Capture the cell that displays the provided text and extract its [x, y] central coordinate. 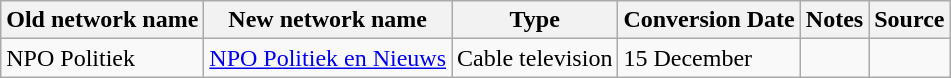
Notes [834, 20]
15 December [709, 58]
Type [535, 20]
Source [910, 20]
New network name [328, 20]
Old network name [102, 20]
NPO Politiek [102, 58]
NPO Politiek en Nieuws [328, 58]
Conversion Date [709, 20]
Cable television [535, 58]
